Search for the cell housing the specified text and yield its (x, y) center coordinate. 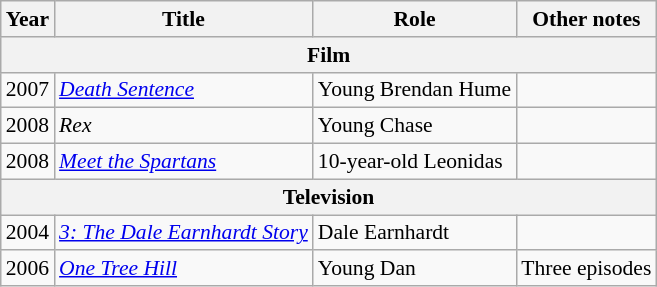
Role (414, 19)
Film (329, 55)
2006 (28, 269)
Young Chase (414, 126)
Title (184, 19)
3: The Dale Earnhardt Story (184, 233)
Young Brendan Hume (414, 90)
Meet the Spartans (184, 162)
Other notes (586, 19)
Year (28, 19)
10-year-old Leonidas (414, 162)
Death Sentence (184, 90)
Three episodes (586, 269)
Television (329, 197)
2004 (28, 233)
Young Dan (414, 269)
One Tree Hill (184, 269)
Rex (184, 126)
Dale Earnhardt (414, 233)
2007 (28, 90)
